Extract the (X, Y) coordinate from the center of the cell holding the provided text.  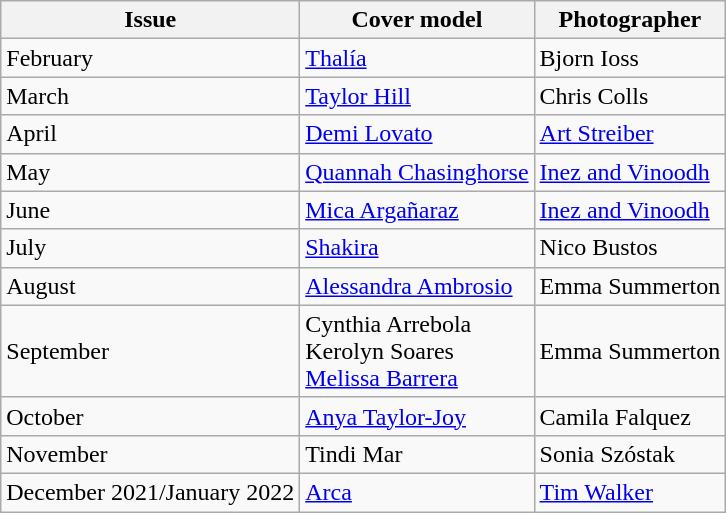
Taylor Hill (417, 96)
September (150, 351)
Issue (150, 20)
March (150, 96)
Art Streiber (630, 134)
Sonia Szóstak (630, 454)
Arca (417, 492)
Cynthia Arrebola Kerolyn Soares Melissa Barrera (417, 351)
Tim Walker (630, 492)
Quannah Chasinghorse (417, 172)
Anya Taylor-Joy (417, 416)
April (150, 134)
December 2021/January 2022 (150, 492)
June (150, 210)
November (150, 454)
August (150, 286)
Chris Colls (630, 96)
Shakira (417, 248)
October (150, 416)
May (150, 172)
Nico Bustos (630, 248)
Bjorn Ioss (630, 58)
Camila Falquez (630, 416)
Demi Lovato (417, 134)
Thalía (417, 58)
Cover model (417, 20)
July (150, 248)
Alessandra Ambrosio (417, 286)
Tindi Mar (417, 454)
Mica Argañaraz (417, 210)
Photographer (630, 20)
February (150, 58)
